Search for the cell housing the specified text and yield its (X, Y) center coordinate. 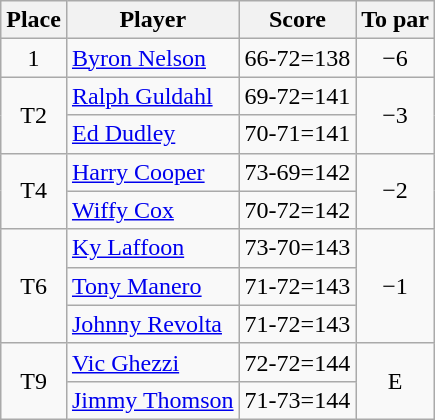
Tony Manero (152, 286)
Byron Nelson (152, 58)
−1 (396, 286)
66-72=138 (298, 58)
−6 (396, 58)
73-70=143 (298, 248)
Harry Cooper (152, 172)
T2 (34, 115)
69-72=141 (298, 96)
To par (396, 20)
T9 (34, 381)
−2 (396, 191)
70-72=142 (298, 210)
72-72=144 (298, 362)
Ralph Guldahl (152, 96)
Score (298, 20)
Player (152, 20)
Ed Dudley (152, 134)
Jimmy Thomson (152, 400)
70-71=141 (298, 134)
Ky Laffoon (152, 248)
Vic Ghezzi (152, 362)
E (396, 381)
Wiffy Cox (152, 210)
Place (34, 20)
Johnny Revolta (152, 324)
1 (34, 58)
−3 (396, 115)
71-73=144 (298, 400)
T4 (34, 191)
73-69=142 (298, 172)
T6 (34, 286)
